Determine the [x, y] coordinate at the center of the cell enclosing the given text.  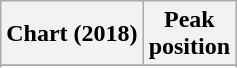
Peak position [189, 34]
Chart (2018) [72, 34]
